Provide the [x, y] coordinate of the cell's center where the given text is located.  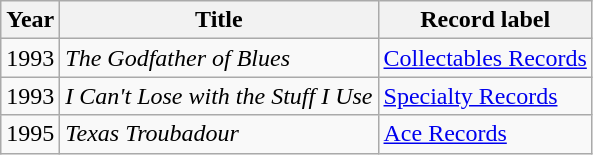
Collectables Records [485, 58]
Title [219, 20]
1995 [30, 134]
Specialty Records [485, 96]
I Can't Lose with the Stuff I Use [219, 96]
Year [30, 20]
Ace Records [485, 134]
Texas Troubadour [219, 134]
Record label [485, 20]
The Godfather of Blues [219, 58]
